From the cell containing the given text, extract its center point as [X, Y] coordinate. 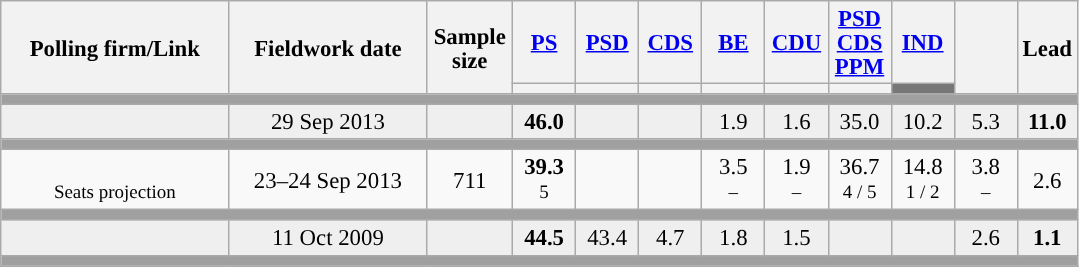
4.7 [670, 238]
1.9– [796, 180]
10.2 [922, 122]
711 [470, 180]
14.81 / 2 [922, 180]
Seats projection [115, 180]
44.5 [544, 238]
1.8 [734, 238]
5.3 [986, 122]
1.5 [796, 238]
Polling firm/Link [115, 48]
43.4 [608, 238]
Fieldwork date [328, 48]
35.0 [860, 122]
11 Oct 2009 [328, 238]
3.8– [986, 180]
PSDCDSPPM [860, 42]
PS [544, 42]
IND [922, 42]
29 Sep 2013 [328, 122]
46.0 [544, 122]
Sample size [470, 48]
1.9 [734, 122]
3.5 – [734, 180]
Lead [1047, 48]
CDU [796, 42]
CDS [670, 42]
1.6 [796, 122]
39.35 [544, 180]
BE [734, 42]
1.1 [1047, 238]
23–24 Sep 2013 [328, 180]
11.0 [1047, 122]
36.7 4 / 5 [860, 180]
PSD [608, 42]
